Determine the [x, y] coordinate at the center of the cell enclosing the given text.  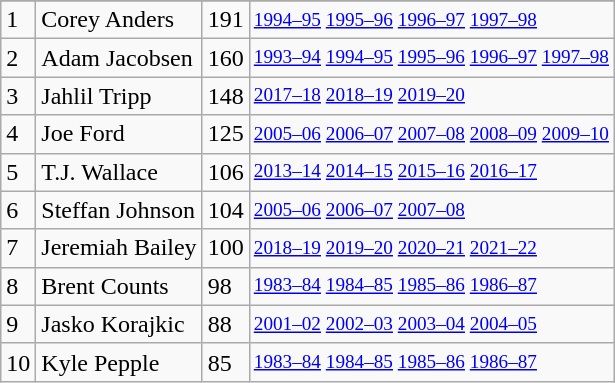
Jasko Korajkic [119, 324]
10 [18, 362]
1993–94 1994–95 1995–96 1996–97 1997–98 [431, 58]
2005–06 2006–07 2007–08 [431, 210]
160 [226, 58]
85 [226, 362]
1994–95 1995–96 1996–97 1997–98 [431, 20]
Jeremiah Bailey [119, 248]
6 [18, 210]
2018–19 2019–20 2020–21 2021–22 [431, 248]
Brent Counts [119, 286]
8 [18, 286]
9 [18, 324]
148 [226, 96]
106 [226, 172]
Corey Anders [119, 20]
2005–06 2006–07 2007–08 2008–09 2009–10 [431, 134]
7 [18, 248]
T.J. Wallace [119, 172]
2017–18 2018–19 2019–20 [431, 96]
104 [226, 210]
Steffan Johnson [119, 210]
100 [226, 248]
4 [18, 134]
88 [226, 324]
3 [18, 96]
125 [226, 134]
Adam Jacobsen [119, 58]
98 [226, 286]
5 [18, 172]
Kyle Pepple [119, 362]
191 [226, 20]
2013–14 2014–15 2015–16 2016–17 [431, 172]
1 [18, 20]
Jahlil Tripp [119, 96]
2 [18, 58]
Joe Ford [119, 134]
2001–02 2002–03 2003–04 2004–05 [431, 324]
